Scan for the cell matching the given text and deliver its [x, y] coordinate at center. 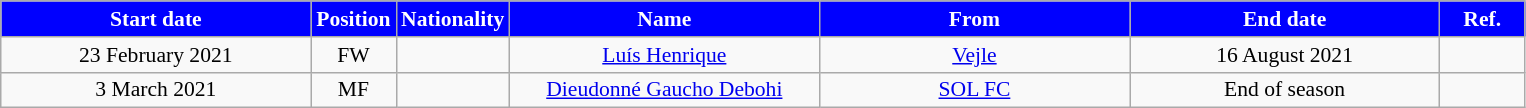
Nationality [452, 19]
Vejle [974, 55]
16 August 2021 [1285, 55]
From [974, 19]
SOL FC [974, 90]
3 March 2021 [156, 90]
FW [354, 55]
End of season [1285, 90]
Ref. [1482, 19]
Name [664, 19]
MF [354, 90]
Position [354, 19]
Dieudonné Gaucho Debohi [664, 90]
Start date [156, 19]
23 February 2021 [156, 55]
Luís Henrique [664, 55]
End date [1285, 19]
